Identify which cell holds the provided text, then report its (x, y) central coordinate. 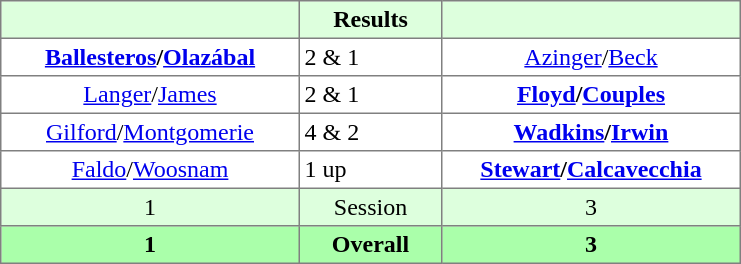
Langer/James (150, 95)
Results (370, 20)
1 up (370, 170)
Stewart/Calcavecchia (591, 170)
Ballesteros/Olazábal (150, 57)
Floyd/Couples (591, 95)
Session (370, 207)
Gilford/Montgomerie (150, 132)
4 & 2 (370, 132)
Faldo/Woosnam (150, 170)
Overall (370, 245)
Azinger/Beck (591, 57)
Wadkins/Irwin (591, 132)
